Scan for the cell matching the given text and deliver its (X, Y) coordinate at center. 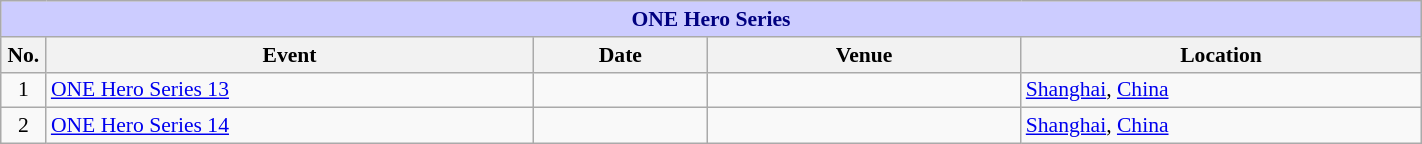
ONE Hero Series 13 (290, 90)
ONE Hero Series (711, 19)
ONE Hero Series 14 (290, 126)
Event (290, 55)
Location (1221, 55)
Venue (864, 55)
1 (24, 90)
Date (620, 55)
No. (24, 55)
2 (24, 126)
